Search for the cell housing the specified text and yield its (X, Y) center coordinate. 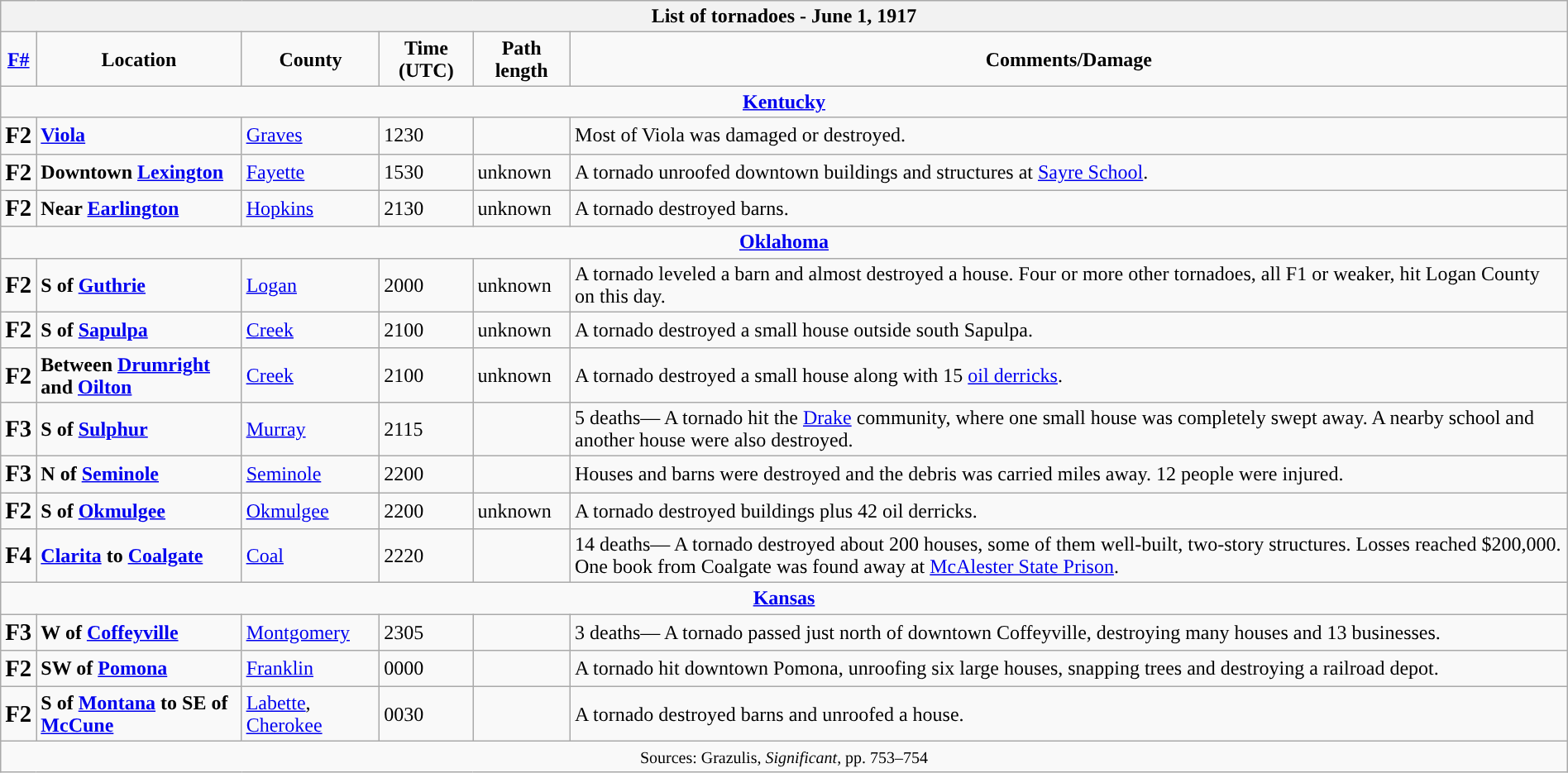
2115 (427, 428)
Kentucky (784, 102)
Downtown Lexington (139, 172)
Seminole (311, 474)
Murray (311, 428)
2000 (427, 284)
2130 (427, 208)
S of Sulphur (139, 428)
Coal (311, 556)
S of Sapulpa (139, 330)
Location (139, 60)
A tornado destroyed a small house outside south Sapulpa. (1069, 330)
A tornado destroyed buildings plus 42 oil derricks. (1069, 511)
0030 (427, 714)
1530 (427, 172)
Between Drumright and Oilton (139, 375)
F4 (18, 556)
A tornado destroyed barns and unroofed a house. (1069, 714)
Comments/Damage (1069, 60)
Near Earlington (139, 208)
2305 (427, 632)
A tornado destroyed barns. (1069, 208)
1230 (427, 136)
F# (18, 60)
W of Coffeyville (139, 632)
Most of Viola was damaged or destroyed. (1069, 136)
N of Seminole (139, 474)
A tornado unroofed downtown buildings and structures at Sayre School. (1069, 172)
Franklin (311, 669)
Time (UTC) (427, 60)
A tornado destroyed a small house along with 15 oil derricks. (1069, 375)
County (311, 60)
A tornado leveled a barn and almost destroyed a house. Four or more other tornadoes, all F1 or weaker, hit Logan County on this day. (1069, 284)
Viola (139, 136)
Fayette (311, 172)
Montgomery (311, 632)
2220 (427, 556)
A tornado hit downtown Pomona, unroofing six large houses, snapping trees and destroying a railroad depot. (1069, 669)
Houses and barns were destroyed and the debris was carried miles away. 12 people were injured. (1069, 474)
Oklahoma (784, 242)
Graves (311, 136)
Logan (311, 284)
SW of Pomona (139, 669)
3 deaths— A tornado passed just north of downtown Coffeyville, destroying many houses and 13 businesses. (1069, 632)
S of Guthrie (139, 284)
List of tornadoes - June 1, 1917 (784, 17)
S of Okmulgee (139, 511)
Clarita to Coalgate (139, 556)
0000 (427, 669)
Labette, Cherokee (311, 714)
S of Montana to SE of McCune (139, 714)
5 deaths— A tornado hit the Drake community, where one small house was completely swept away. A nearby school and another house were also destroyed. (1069, 428)
Hopkins (311, 208)
Path length (522, 60)
Kansas (784, 599)
Okmulgee (311, 511)
Sources: Grazulis, Significant, pp. 753–754 (784, 756)
